Identify which cell holds the provided text, then report its [x, y] central coordinate. 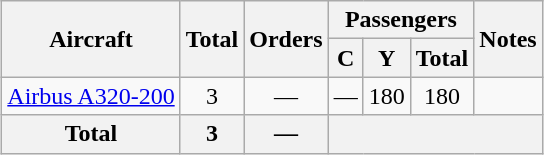
C [346, 58]
Airbus A320-200 [91, 96]
Orders [286, 39]
Aircraft [91, 39]
Notes [508, 39]
Passengers [401, 20]
Y [386, 58]
